Scan for the cell matching the given text and deliver its [x, y] coordinate at center. 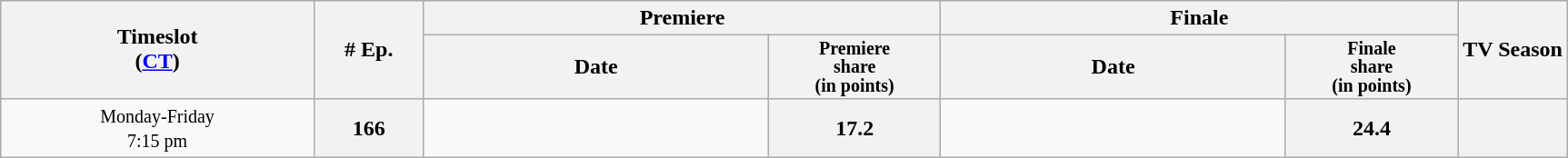
24.4 [1372, 127]
TV Season [1513, 50]
Monday-Friday7:15 pm [158, 127]
Premiere [682, 18]
17.2 [854, 127]
166 [369, 127]
Finale [1200, 18]
Timeslot (CT) [158, 50]
# Ep. [369, 50]
Finaleshare(in points) [1372, 67]
Premiereshare(in points) [854, 67]
